Determine the [x, y] coordinate at the center of the cell enclosing the given text.  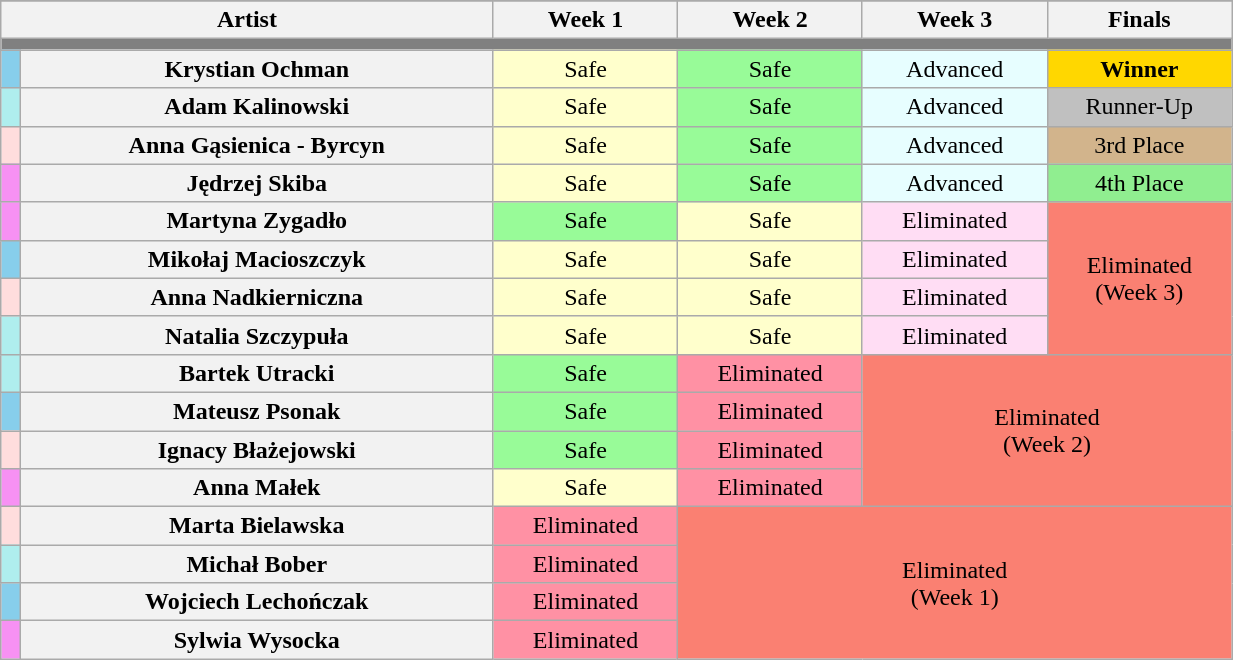
Anna Gąsienica - Byrcyn [256, 145]
Krystian Ochman [256, 69]
Week 1 [586, 20]
Wojciech Lechończak [256, 602]
Finals [1140, 20]
4th Place [1140, 183]
Week 3 [954, 20]
Bartek Utracki [256, 373]
Marta Bielawska [256, 526]
Mateusz Psonak [256, 411]
Mikołaj Macioszczyk [256, 259]
Anna Małek [256, 488]
Sylwia Wysocka [256, 640]
Ignacy Błażejowski [256, 449]
Adam Kalinowski [256, 107]
Anna Nadkierniczna [256, 297]
Week 2 [770, 20]
Michał Bober [256, 564]
Eliminated(Week 2) [1046, 430]
Winner [1140, 69]
Eliminated(Week 3) [1140, 278]
Natalia Szczypuła [256, 335]
3rd Place [1140, 145]
Martyna Zygadło [256, 221]
Eliminated(Week 1) [955, 583]
Jędrzej Skiba [256, 183]
Runner-Up [1140, 107]
Artist [247, 20]
